Pinpoint the cell where the given text exists, returning its (X, Y) midpoint coordinate. 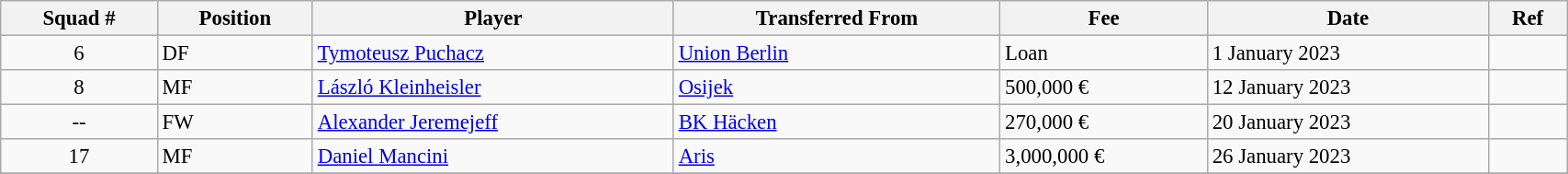
Player (492, 18)
Transferred From (836, 18)
6 (79, 53)
Alexander Jeremejeff (492, 122)
Daniel Mancini (492, 157)
Fee (1104, 18)
20 January 2023 (1348, 122)
270,000 € (1104, 122)
Position (235, 18)
Loan (1104, 53)
Tymoteusz Puchacz (492, 53)
László Kleinheisler (492, 87)
26 January 2023 (1348, 157)
-- (79, 122)
Aris (836, 157)
Union Berlin (836, 53)
500,000 € (1104, 87)
1 January 2023 (1348, 53)
BK Häcken (836, 122)
17 (79, 157)
12 January 2023 (1348, 87)
8 (79, 87)
3,000,000 € (1104, 157)
FW (235, 122)
Squad # (79, 18)
Date (1348, 18)
Osijek (836, 87)
DF (235, 53)
Ref (1529, 18)
